Determine the [x, y] coordinate at the center of the cell enclosing the given text.  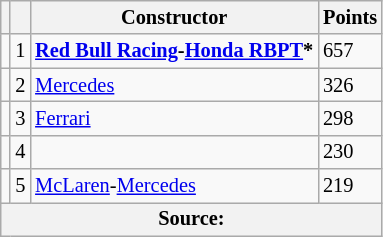
Source: [192, 219]
1 [20, 51]
Points [350, 17]
298 [350, 118]
326 [350, 85]
657 [350, 51]
Ferrari [174, 118]
5 [20, 186]
4 [20, 152]
McLaren-Mercedes [174, 186]
3 [20, 118]
219 [350, 186]
Red Bull Racing-Honda RBPT* [174, 51]
2 [20, 85]
Constructor [174, 17]
230 [350, 152]
Mercedes [174, 85]
